Scan for the cell matching the given text and deliver its [X, Y] coordinate at center. 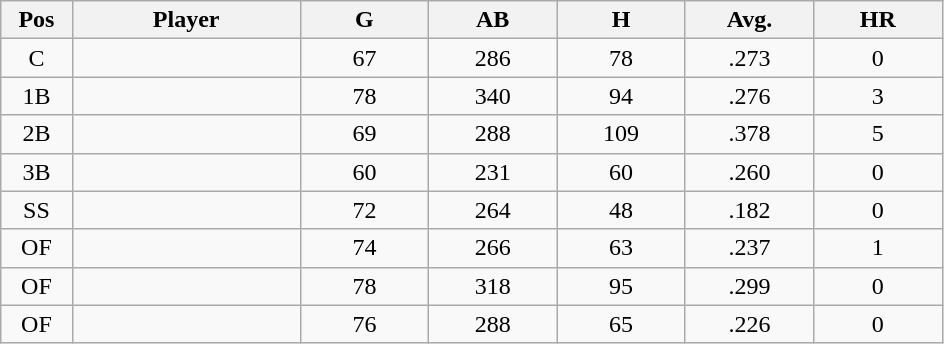
Avg. [749, 20]
.378 [749, 134]
318 [493, 286]
109 [621, 134]
SS [36, 210]
Pos [36, 20]
.276 [749, 96]
.237 [749, 248]
.299 [749, 286]
48 [621, 210]
69 [364, 134]
2B [36, 134]
1B [36, 96]
.182 [749, 210]
231 [493, 172]
1 [878, 248]
.273 [749, 58]
72 [364, 210]
HR [878, 20]
G [364, 20]
3 [878, 96]
H [621, 20]
AB [493, 20]
340 [493, 96]
76 [364, 324]
67 [364, 58]
264 [493, 210]
C [36, 58]
65 [621, 324]
.226 [749, 324]
266 [493, 248]
286 [493, 58]
5 [878, 134]
.260 [749, 172]
63 [621, 248]
94 [621, 96]
3B [36, 172]
Player [186, 20]
74 [364, 248]
95 [621, 286]
